From the cell containing the given text, extract its center point as [X, Y] coordinate. 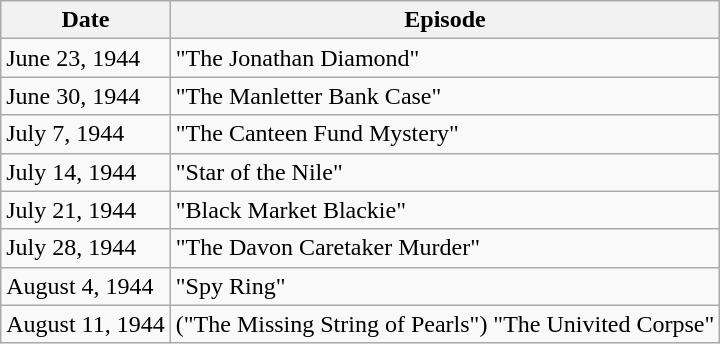
June 30, 1944 [86, 96]
August 4, 1944 [86, 286]
"Black Market Blackie" [445, 210]
June 23, 1944 [86, 58]
("The Missing String of Pearls") "The Univited Corpse" [445, 324]
July 28, 1944 [86, 248]
"The Davon Caretaker Murder" [445, 248]
August 11, 1944 [86, 324]
"Spy Ring" [445, 286]
"Star of the Nile" [445, 172]
"The Manletter Bank Case" [445, 96]
Date [86, 20]
July 7, 1944 [86, 134]
July 21, 1944 [86, 210]
"The Jonathan Diamond" [445, 58]
"The Canteen Fund Mystery" [445, 134]
Episode [445, 20]
July 14, 1944 [86, 172]
